Locate the cell with the specified text and output its [X, Y] center coordinate. 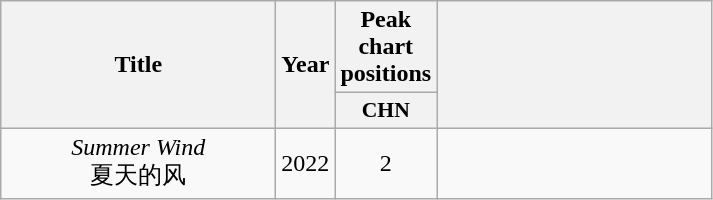
Title [138, 65]
CHN [386, 111]
Year [306, 65]
2022 [306, 163]
Peak chart positions [386, 47]
Summer Wind 夏天的风 [138, 163]
2 [386, 163]
